Capture the cell that displays the provided text and extract its [x, y] central coordinate. 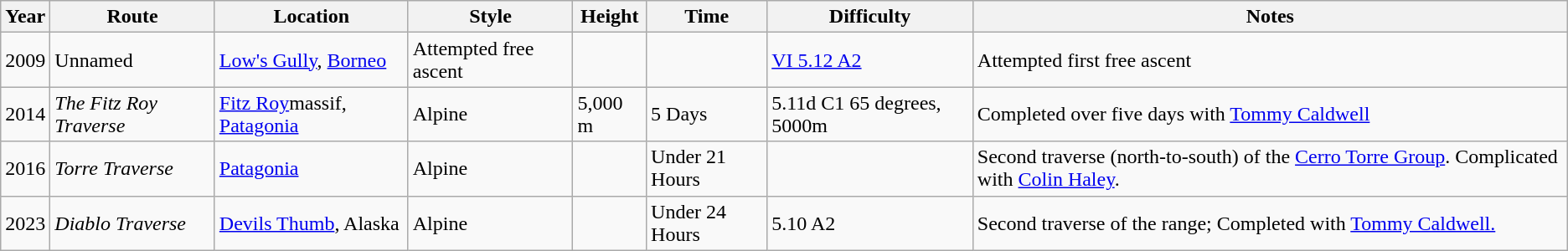
2023 [25, 223]
Route [132, 17]
Second traverse of the range; Completed with Tommy Caldwell. [1270, 223]
Attempted first free ascent [1270, 60]
Height [610, 17]
Devils Thumb, Alaska [312, 223]
Difficulty [870, 17]
Style [491, 17]
Fitz Roymassif, Patagonia [312, 114]
5 Days [707, 114]
The Fitz Roy Traverse [132, 114]
Diablo Traverse [132, 223]
2014 [25, 114]
Attempted free ascent [491, 60]
Time [707, 17]
Notes [1270, 17]
Second traverse (north-to-south) of the Cerro Torre Group. Complicated with Colin Haley. [1270, 169]
Torre Traverse [132, 169]
5.11d C1 65 degrees, 5000m [870, 114]
VI 5.12 A2 [870, 60]
Low's Gully, Borneo [312, 60]
2009 [25, 60]
Unnamed [132, 60]
Patagonia [312, 169]
5.10 A2 [870, 223]
Completed over five days with Tommy Caldwell [1270, 114]
Location [312, 17]
Under 21 Hours [707, 169]
5,000 m [610, 114]
2016 [25, 169]
Under 24 Hours [707, 223]
Year [25, 17]
